Extract the (X, Y) coordinate from the center of the cell holding the provided text.  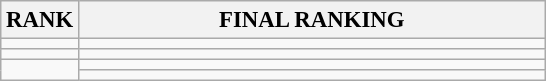
RANK (40, 20)
FINAL RANKING (312, 20)
